Determine the [x, y] coordinate at the center of the cell enclosing the given text.  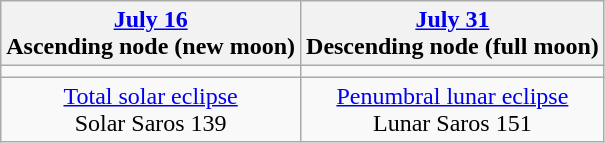
July 16Ascending node (new moon) [151, 34]
July 31Descending node (full moon) [453, 34]
Total solar eclipseSolar Saros 139 [151, 110]
Penumbral lunar eclipseLunar Saros 151 [453, 110]
